Scan for the cell matching the given text and deliver its [x, y] coordinate at center. 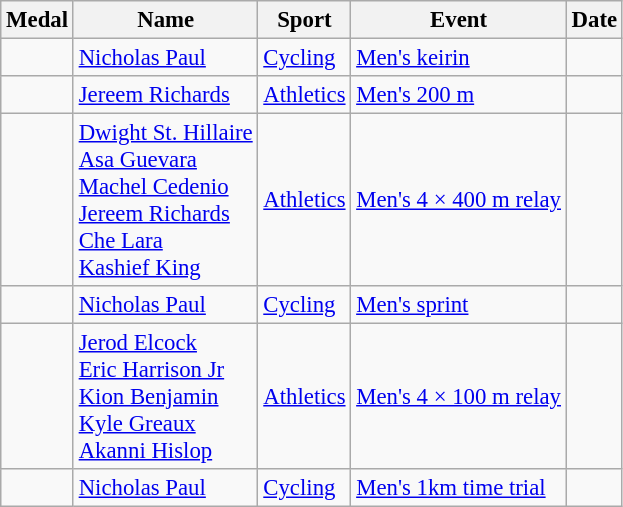
Sport [304, 20]
Men's 4 × 400 m relay [458, 200]
Event [458, 20]
Jereem Richards [166, 95]
Men's 4 × 100 m relay [458, 397]
Jerod ElcockEric Harrison JrKion BenjaminKyle GreauxAkanni Hislop [166, 397]
Date [594, 20]
Men's keirin [458, 58]
Dwight St. HillaireAsa GuevaraMachel CedenioJereem RichardsChe LaraKashief King [166, 200]
Men's 200 m [458, 95]
Men's sprint [458, 305]
Name [166, 20]
Medal [38, 20]
